Output the (x, y) coordinate of the center of the cell containing the given text.  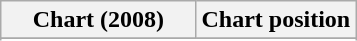
Chart (2008) (98, 20)
Chart position (276, 20)
